From the cell containing the given text, extract its center point as (x, y) coordinate. 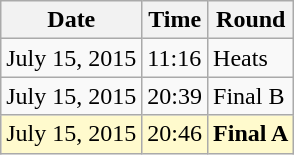
11:16 (175, 58)
Final B (251, 96)
Date (72, 20)
Round (251, 20)
Final A (251, 134)
20:39 (175, 96)
20:46 (175, 134)
Heats (251, 58)
Time (175, 20)
